Return (x, y) of the center of cell containing provided text 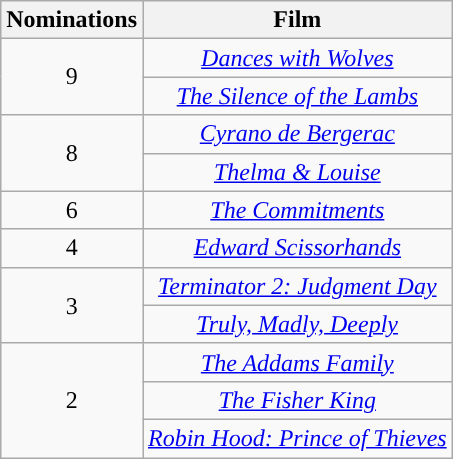
4 (72, 248)
3 (72, 305)
The Commitments (297, 210)
Truly, Madly, Deeply (297, 324)
Thelma & Louise (297, 172)
The Addams Family (297, 362)
Cyrano de Bergerac (297, 134)
Nominations (72, 20)
Edward Scissorhands (297, 248)
2 (72, 400)
Dances with Wolves (297, 58)
Terminator 2: Judgment Day (297, 286)
The Silence of the Lambs (297, 96)
8 (72, 153)
Film (297, 20)
Robin Hood: Prince of Thieves (297, 438)
The Fisher King (297, 400)
9 (72, 77)
6 (72, 210)
